Determine the [X, Y] coordinate at the center of the cell enclosing the given text.  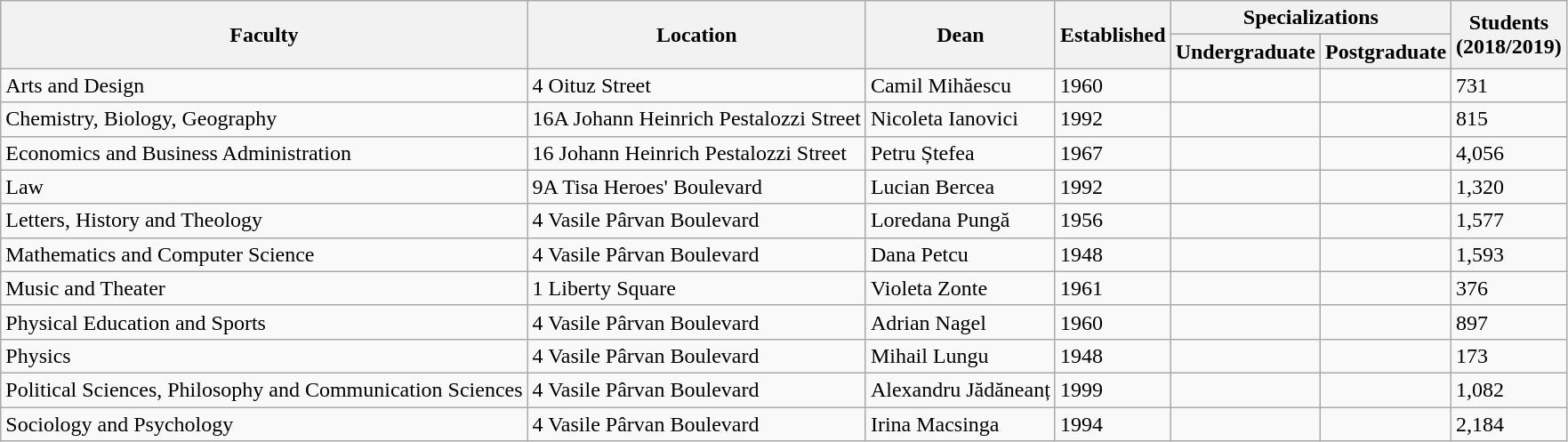
Lucian Bercea [961, 187]
Mathematics and Computer Science [264, 254]
Camil Mihăescu [961, 85]
1961 [1113, 288]
376 [1509, 288]
1967 [1113, 153]
Alexandru Jădăneanț [961, 390]
Music and Theater [264, 288]
Adrian Nagel [961, 322]
Physical Education and Sports [264, 322]
Political Sciences, Philosophy and Communication Sciences [264, 390]
1,320 [1509, 187]
Sociology and Psychology [264, 424]
Violeta Zonte [961, 288]
16A Johann Heinrich Pestalozzi Street [696, 119]
1,593 [1509, 254]
1 Liberty Square [696, 288]
Chemistry, Biology, Geography [264, 119]
897 [1509, 322]
Irina Macsinga [961, 424]
Location [696, 35]
16 Johann Heinrich Pestalozzi Street [696, 153]
Postgraduate [1386, 52]
1,082 [1509, 390]
Faculty [264, 35]
731 [1509, 85]
815 [1509, 119]
Letters, History and Theology [264, 221]
Dean [961, 35]
1994 [1113, 424]
Established [1113, 35]
Students(2018/2019) [1509, 35]
4 Oituz Street [696, 85]
Petru Ștefea [961, 153]
Mihail Lungu [961, 356]
173 [1509, 356]
Arts and Design [264, 85]
1,577 [1509, 221]
2,184 [1509, 424]
Nicoleta Ianovici [961, 119]
Economics and Business Administration [264, 153]
1999 [1113, 390]
Specializations [1311, 18]
Undergraduate [1245, 52]
1956 [1113, 221]
Dana Petcu [961, 254]
Physics [264, 356]
9A Tisa Heroes' Boulevard [696, 187]
Law [264, 187]
4,056 [1509, 153]
Loredana Pungă [961, 221]
